Find where the given text appears and provide that cell's center as (x, y) coordinate. 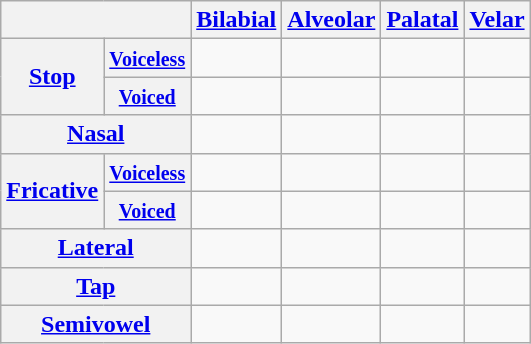
Velar (497, 20)
Tap (96, 286)
Alveolar (332, 20)
Bilabial (236, 20)
Fricative (52, 191)
Semivowel (96, 324)
Stop (52, 77)
Nasal (96, 134)
Palatal (422, 20)
Lateral (96, 248)
